Search for the cell housing the specified text and yield its [x, y] center coordinate. 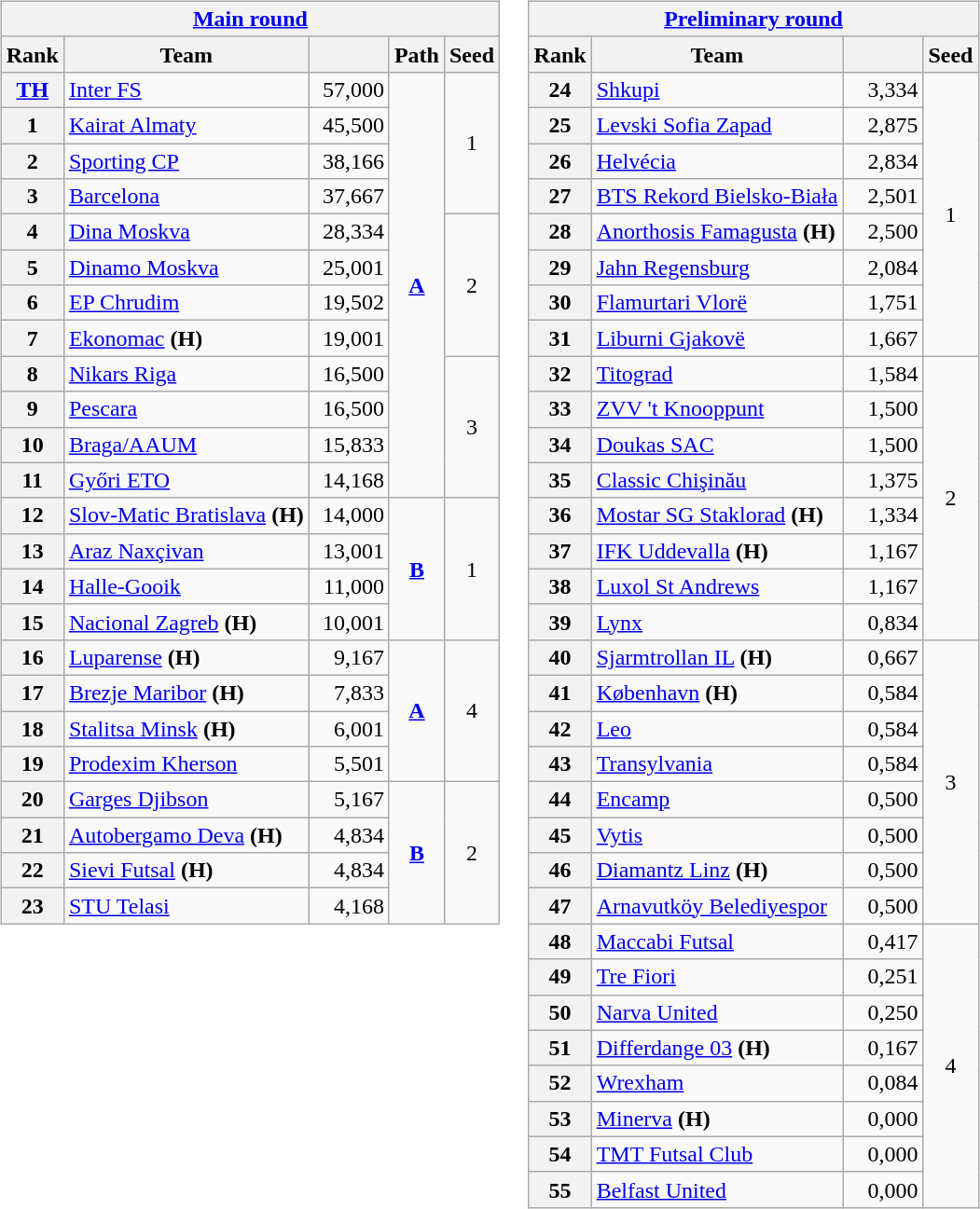
Luparense (H) [186, 657]
ZVV 't Knooppunt [717, 409]
1,334 [883, 515]
Brezje Maribor (H) [186, 693]
10 [32, 445]
41 [559, 693]
Wrexham [717, 1083]
Sporting CP [186, 161]
44 [559, 800]
Preliminary round [753, 19]
47 [559, 906]
54 [559, 1154]
0,834 [883, 622]
1,584 [883, 374]
EP Chrudim [186, 303]
Mostar SG Staklorad (H) [717, 515]
2,084 [883, 268]
Sjarmtrollan IL (H) [717, 657]
Titograd [717, 374]
5,167 [349, 800]
52 [559, 1083]
28 [559, 232]
38,166 [349, 161]
0,250 [883, 1012]
0,417 [883, 941]
19 [32, 764]
7,833 [349, 693]
1,751 [883, 303]
15,833 [349, 445]
Vytis [717, 835]
34 [559, 445]
18 [32, 728]
45,500 [349, 125]
Halle-Gooik [186, 586]
11 [32, 480]
32 [559, 374]
16 [32, 657]
0,251 [883, 977]
Dinamo Moskva [186, 268]
Stalitsa Minsk (H) [186, 728]
Nikars Riga [186, 374]
49 [559, 977]
35 [559, 480]
Diamantz Linz (H) [717, 871]
25,001 [349, 268]
37,667 [349, 197]
Encamp [717, 800]
46 [559, 871]
0,667 [883, 657]
Inter FS [186, 89]
29 [559, 268]
Araz Naxçivan [186, 551]
Path [416, 54]
IFK Uddevalla (H) [717, 551]
4,168 [349, 906]
Arnavutköy Belediyespor [717, 906]
2,501 [883, 197]
43 [559, 764]
Dina Moskva [186, 232]
Pescara [186, 409]
Jahn Regensburg [717, 268]
9,167 [349, 657]
20 [32, 800]
13,001 [349, 551]
13 [32, 551]
Belfast United [717, 1189]
53 [559, 1119]
Sievi Futsal (H) [186, 871]
30 [559, 303]
14 [32, 586]
17 [32, 693]
Doukas SAC [717, 445]
Lynx [717, 622]
7 [32, 338]
10,001 [349, 622]
Differdange 03 (H) [717, 1048]
Liburni Gjakovë [717, 338]
Minerva (H) [717, 1119]
Braga/AAUM [186, 445]
27 [559, 197]
Anorthosis Famagusta (H) [717, 232]
Narva United [717, 1012]
Tre Fiori [717, 977]
Ekonomac (H) [186, 338]
31 [559, 338]
50 [559, 1012]
40 [559, 657]
3,334 [883, 89]
37 [559, 551]
14,000 [349, 515]
2,500 [883, 232]
14,168 [349, 480]
Main round [250, 19]
Flamurtari Vlorë [717, 303]
Classic Chişinău [717, 480]
1,667 [883, 338]
12 [32, 515]
57,000 [349, 89]
Helvécia [717, 161]
55 [559, 1189]
45 [559, 835]
28,334 [349, 232]
TMT Futsal Club [717, 1154]
Prodexim Kherson [186, 764]
5 [32, 268]
Kairat Almaty [186, 125]
Nacional Zagreb (H) [186, 622]
6 [32, 303]
21 [32, 835]
København (H) [717, 693]
Shkupi [717, 89]
1,375 [883, 480]
2,875 [883, 125]
Leo [717, 728]
6,001 [349, 728]
2,834 [883, 161]
9 [32, 409]
Autobergamo Deva (H) [186, 835]
42 [559, 728]
5,501 [349, 764]
24 [559, 89]
26 [559, 161]
Barcelona [186, 197]
TH [32, 89]
8 [32, 374]
38 [559, 586]
Luxol St Andrews [717, 586]
Slov-Matic Bratislava (H) [186, 515]
Levski Sofia Zapad [717, 125]
STU Telasi [186, 906]
0,084 [883, 1083]
BTS Rekord Bielsko-Biała [717, 197]
51 [559, 1048]
23 [32, 906]
Garges Djibson [186, 800]
15 [32, 622]
48 [559, 941]
19,001 [349, 338]
Transylvania [717, 764]
33 [559, 409]
11,000 [349, 586]
22 [32, 871]
25 [559, 125]
Győri ETO [186, 480]
0,167 [883, 1048]
19,502 [349, 303]
39 [559, 622]
Maccabi Futsal [717, 941]
36 [559, 515]
